Scan for the cell matching the given text and deliver its (x, y) coordinate at center. 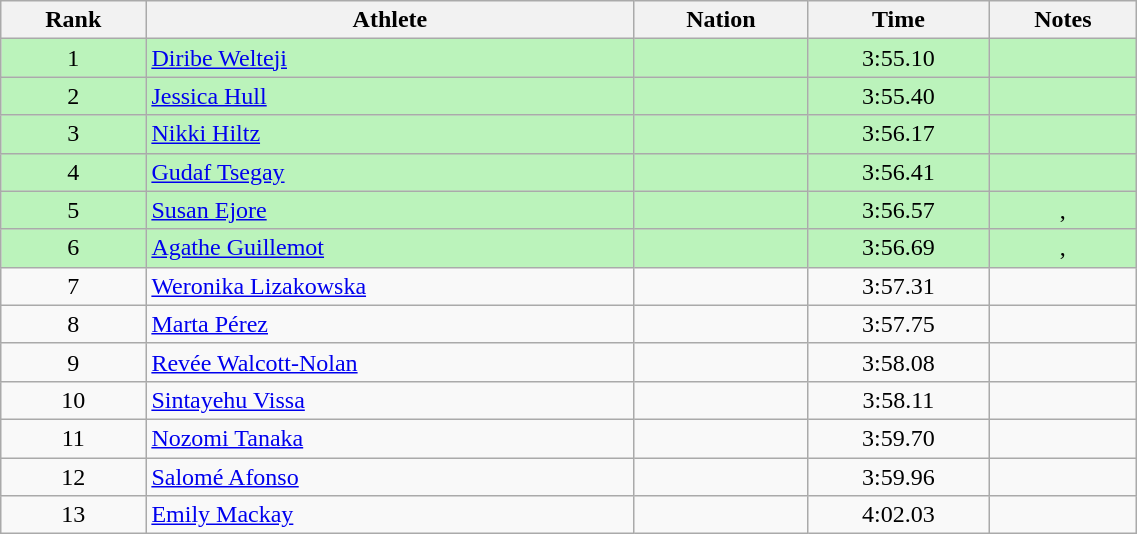
3:59.70 (898, 438)
3:56.57 (898, 210)
3:57.75 (898, 324)
Diribe Welteji (390, 58)
8 (74, 324)
Emily Mackay (390, 515)
Agathe Guillemot (390, 248)
Notes (1063, 20)
6 (74, 248)
3:56.69 (898, 248)
3 (74, 134)
11 (74, 438)
1 (74, 58)
7 (74, 286)
Time (898, 20)
Gudaf Tsegay (390, 172)
12 (74, 477)
Weronika Lizakowska (390, 286)
3:56.41 (898, 172)
4:02.03 (898, 515)
3:58.11 (898, 400)
2 (74, 96)
Revée Walcott-Nolan (390, 362)
Marta Pérez (390, 324)
3:56.17 (898, 134)
13 (74, 515)
Salomé Afonso (390, 477)
10 (74, 400)
Nozomi Tanaka (390, 438)
Susan Ejore (390, 210)
Sintayehu Vissa (390, 400)
3:59.96 (898, 477)
Athlete (390, 20)
Nikki Hiltz (390, 134)
9 (74, 362)
Jessica Hull (390, 96)
Rank (74, 20)
3:57.31 (898, 286)
3:58.08 (898, 362)
3:55.40 (898, 96)
5 (74, 210)
3:55.10 (898, 58)
Nation (721, 20)
4 (74, 172)
